Identify which cell holds the provided text, then report its [X, Y] central coordinate. 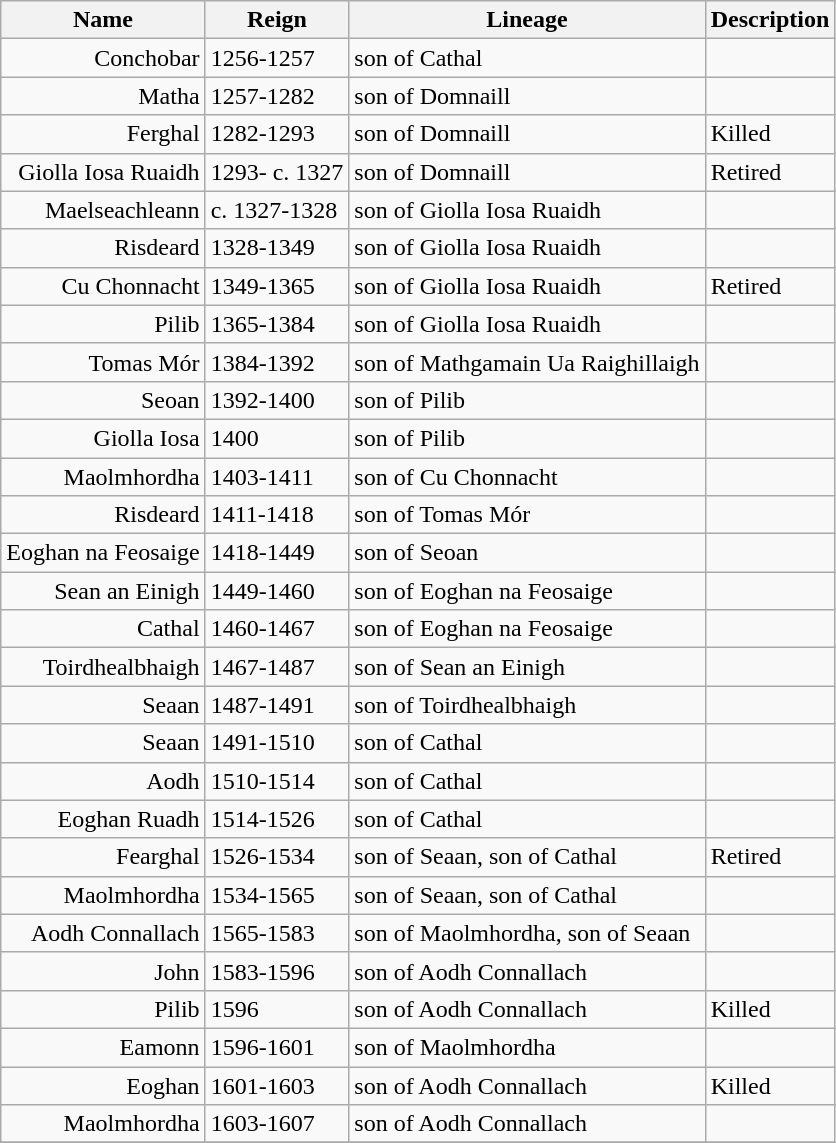
1583-1596 [277, 971]
1349-1365 [277, 286]
Ferghal [103, 134]
1384-1392 [277, 362]
1400 [277, 438]
son of Maolmhordha [527, 1047]
1596-1601 [277, 1047]
Lineage [527, 20]
Matha [103, 96]
1491-1510 [277, 743]
1603-1607 [277, 1124]
Giolla Iosa [103, 438]
1534-1565 [277, 895]
1514-1526 [277, 819]
Conchobar [103, 58]
1487-1491 [277, 705]
Tomas Mór [103, 362]
son of Tomas Mór [527, 515]
son of Sean an Einigh [527, 667]
1293- c. 1327 [277, 172]
Name [103, 20]
son of Toirdhealbhaigh [527, 705]
Fearghal [103, 857]
Maelseachleann [103, 210]
son of Cu Chonnacht [527, 477]
1467-1487 [277, 667]
1526-1534 [277, 857]
1257-1282 [277, 96]
1510-1514 [277, 781]
Eoghan [103, 1085]
1256-1257 [277, 58]
Eamonn [103, 1047]
Toirdhealbhaigh [103, 667]
1596 [277, 1009]
1601-1603 [277, 1085]
1328-1349 [277, 248]
c. 1327-1328 [277, 210]
Sean an Einigh [103, 591]
son of Maolmhordha, son of Seaan [527, 933]
1565-1583 [277, 933]
1365-1384 [277, 324]
son of Seoan [527, 553]
Eoghan Ruadh [103, 819]
Reign [277, 20]
Seoan [103, 400]
Aodh Connallach [103, 933]
John [103, 971]
1411-1418 [277, 515]
Aodh [103, 781]
1449-1460 [277, 591]
Cathal [103, 629]
1282-1293 [277, 134]
1460-1467 [277, 629]
1418-1449 [277, 553]
Giolla Iosa Ruaidh [103, 172]
son of Mathgamain Ua Raighillaigh [527, 362]
Description [770, 20]
Cu Chonnacht [103, 286]
1403-1411 [277, 477]
Eoghan na Feosaige [103, 553]
1392-1400 [277, 400]
